Provide the (X, Y) coordinate of the cell's center where the given text is located.  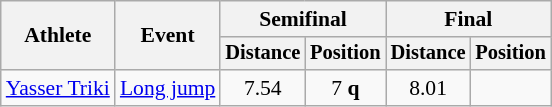
Athlete (58, 36)
Semifinal (302, 19)
Event (168, 36)
7.54 (262, 88)
Final (468, 19)
Long jump (168, 88)
Yasser Triki (58, 88)
7 q (345, 88)
8.01 (428, 88)
